From the cell containing the given text, extract its center point as (x, y) coordinate. 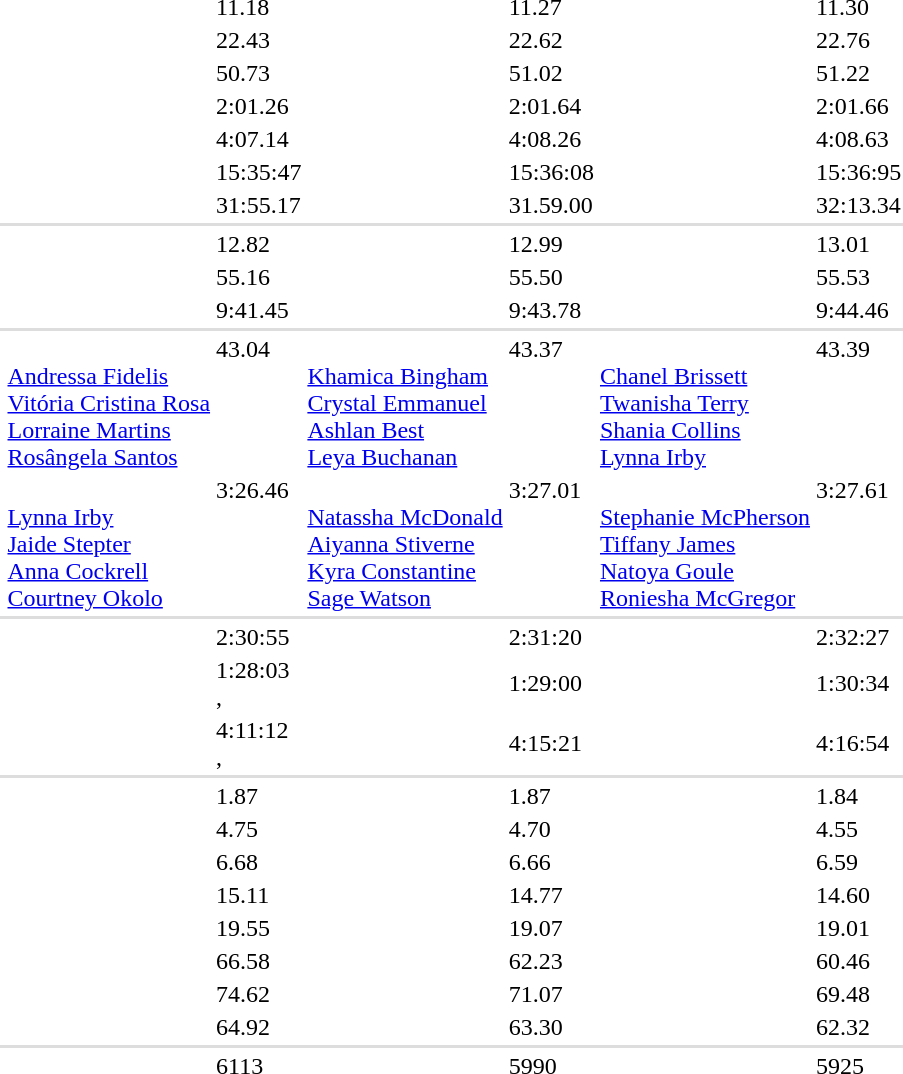
19.55 (259, 928)
Andressa FidelisVitória Cristina RosaLorraine MartinsRosângela Santos (109, 403)
2:01.64 (551, 106)
15:35:47 (259, 172)
19.01 (858, 928)
Lynna IrbyJaide StepterAnna CockrellCourtney Okolo (109, 544)
43.37 (551, 403)
4:15:21 (551, 744)
71.07 (551, 994)
6.59 (858, 862)
9:44.46 (858, 310)
69.48 (858, 994)
Chanel BrissettTwanisha TerryShania CollinsLynna Irby (704, 403)
43.39 (858, 403)
3:27.01 (551, 544)
74.62 (259, 994)
3:27.61 (858, 544)
50.73 (259, 73)
1:29:00 (551, 684)
1:28:03, (259, 684)
13.01 (858, 244)
66.58 (259, 961)
63.30 (551, 1027)
32:13.34 (858, 205)
43.04 (259, 403)
Natassha McDonaldAiyanna StiverneKyra ConstantineSage Watson (405, 544)
12.82 (259, 244)
22.76 (858, 40)
2:01.66 (858, 106)
2:31:20 (551, 637)
62.23 (551, 961)
51.22 (858, 73)
15:36:95 (858, 172)
55.50 (551, 277)
64.92 (259, 1027)
4.55 (858, 829)
62.32 (858, 1027)
4:07.14 (259, 139)
51.02 (551, 73)
31:55.17 (259, 205)
3:26.46 (259, 544)
55.16 (259, 277)
60.46 (858, 961)
2:01.26 (259, 106)
4:08.63 (858, 139)
Khamica BinghamCrystal EmmanuelAshlan BestLeya Buchanan (405, 403)
4:16:54 (858, 744)
9:41.45 (259, 310)
31.59.00 (551, 205)
12.99 (551, 244)
15:36:08 (551, 172)
14.77 (551, 895)
1:30:34 (858, 684)
4:11:12, (259, 744)
4:08.26 (551, 139)
22.43 (259, 40)
2:32:27 (858, 637)
9:43.78 (551, 310)
2:30:55 (259, 637)
Stephanie McPhersonTiffany JamesNatoya GouleRoniesha McGregor (704, 544)
4.70 (551, 829)
6.68 (259, 862)
14.60 (858, 895)
19.07 (551, 928)
1.84 (858, 796)
4.75 (259, 829)
22.62 (551, 40)
15.11 (259, 895)
55.53 (858, 277)
6.66 (551, 862)
